Return [x, y] of the center of cell containing provided text 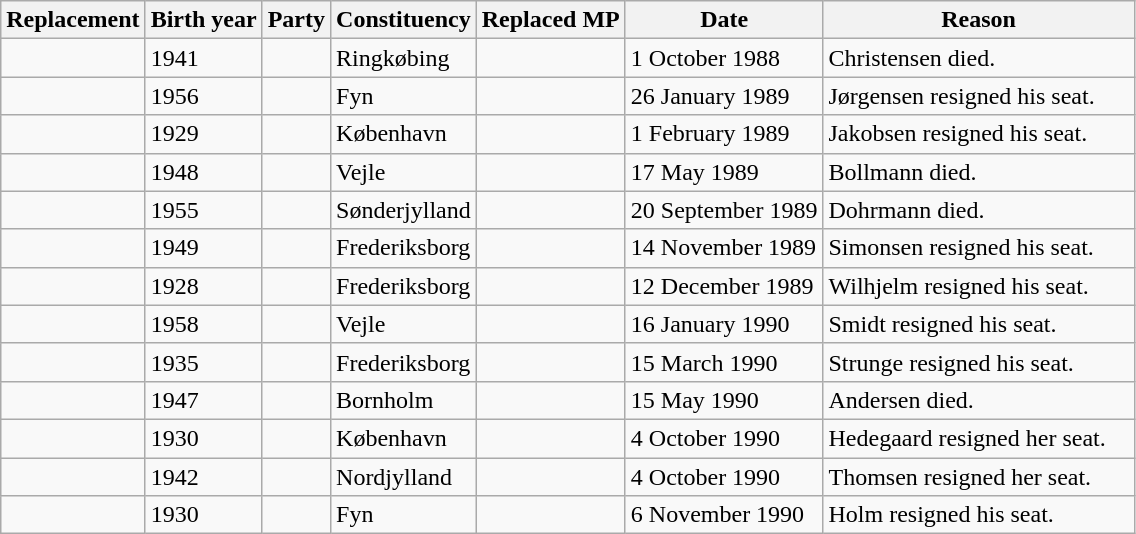
Birth year [204, 20]
1 February 1989 [724, 134]
1928 [204, 286]
1 October 1988 [724, 58]
1942 [204, 477]
Date [724, 20]
12 December 1989 [724, 286]
Christensen died. [978, 58]
1935 [204, 362]
Simonsen resigned his seat. [978, 248]
Constituency [404, 20]
1948 [204, 172]
Replacement [73, 20]
1955 [204, 210]
1958 [204, 324]
1949 [204, 248]
Bollmann died. [978, 172]
Reason [978, 20]
Thomsen resigned her seat. [978, 477]
Dohrmann died. [978, 210]
16 January 1990 [724, 324]
1947 [204, 400]
17 May 1989 [724, 172]
Jakobsen resigned his seat. [978, 134]
6 November 1990 [724, 515]
Bornholm [404, 400]
Jørgensen resigned his seat. [978, 96]
15 May 1990 [724, 400]
Party [296, 20]
Holm resigned his seat. [978, 515]
Smidt resigned his seat. [978, 324]
Andersen died. [978, 400]
Hedegaard resigned her seat. [978, 438]
Ringkøbing [404, 58]
20 September 1989 [724, 210]
Replaced MP [550, 20]
15 March 1990 [724, 362]
1956 [204, 96]
Sønderjylland [404, 210]
1929 [204, 134]
Wilhjelm resigned his seat. [978, 286]
Nordjylland [404, 477]
1941 [204, 58]
26 January 1989 [724, 96]
Strunge resigned his seat. [978, 362]
14 November 1989 [724, 248]
